Search for the cell housing the specified text and yield its [X, Y] center coordinate. 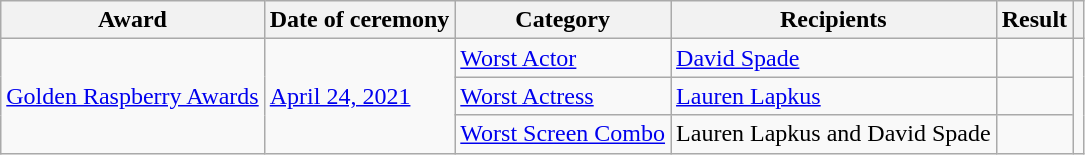
Category [563, 20]
Award [132, 20]
Lauren Lapkus and David Spade [834, 134]
April 24, 2021 [360, 96]
Worst Actor [563, 58]
Result [1034, 20]
Recipients [834, 20]
Lauren Lapkus [834, 96]
Worst Screen Combo [563, 134]
David Spade [834, 58]
Golden Raspberry Awards [132, 96]
Date of ceremony [360, 20]
Worst Actress [563, 96]
